Return the (X, Y) coordinate for the center point of the cell that contains the specified text.  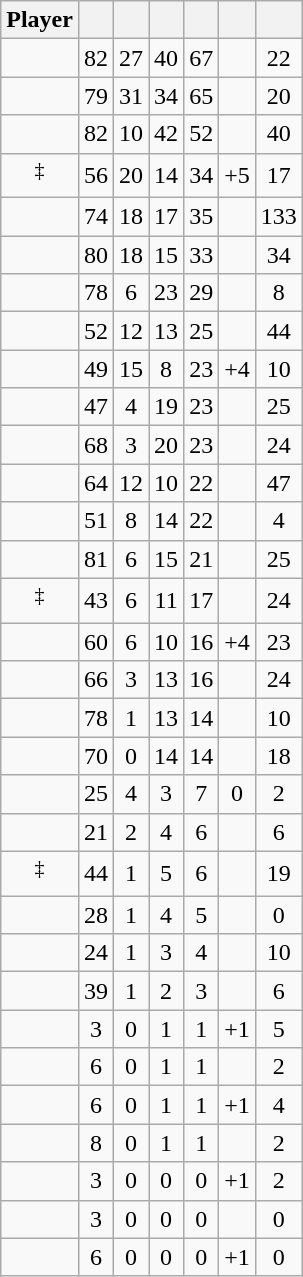
+5 (238, 176)
66 (96, 680)
Player (40, 20)
68 (96, 445)
133 (278, 217)
60 (96, 642)
65 (202, 96)
29 (202, 293)
11 (166, 600)
7 (202, 794)
33 (202, 255)
56 (96, 176)
27 (132, 58)
31 (132, 96)
43 (96, 600)
39 (96, 991)
49 (96, 369)
35 (202, 217)
42 (166, 134)
74 (96, 217)
80 (96, 255)
79 (96, 96)
67 (202, 58)
64 (96, 483)
51 (96, 521)
70 (96, 756)
81 (96, 559)
28 (96, 915)
